Pinpoint the cell where the given text exists, returning its (x, y) midpoint coordinate. 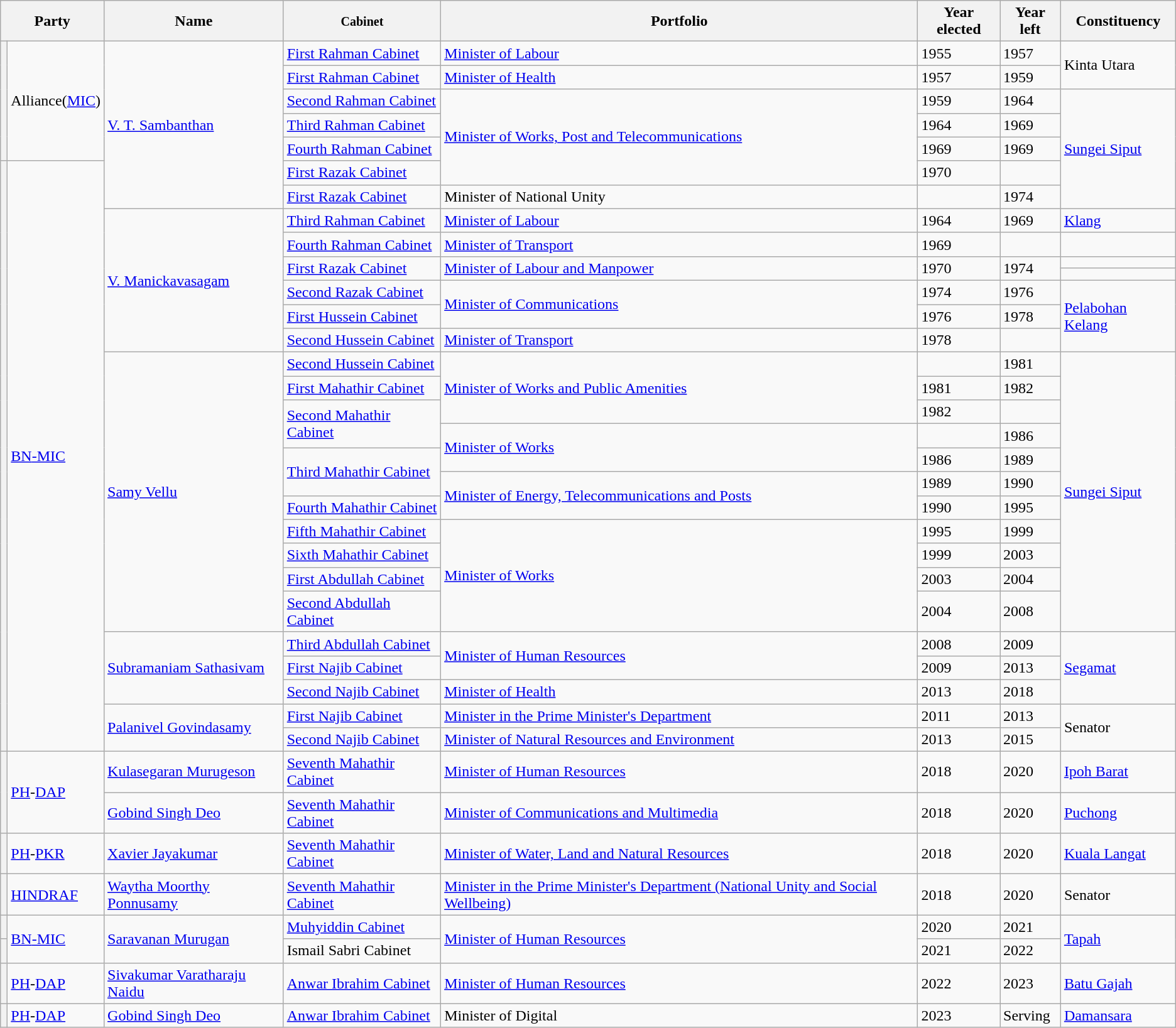
Name (194, 21)
Second Mahathir Cabinet (362, 424)
Minister of Communications (680, 304)
Minister of National Unity (680, 197)
Serving (1030, 1015)
Minister of Digital (680, 1015)
V. Manickavasagam (194, 280)
2011 (959, 715)
Second Razak Cabinet (362, 292)
Third Abdullah Cabinet (362, 644)
Year left (1030, 21)
Minister of Labour and Manpower (680, 268)
Klang (1118, 220)
Year elected (959, 21)
Alliance(MIC) (56, 101)
Tapah (1118, 939)
Minister of Energy, Telecommunications and Posts (680, 495)
Subramaniam Sathasivam (194, 668)
Portfolio (680, 21)
First Hussein Cabinet (362, 316)
Kulasegaran Murugeson (194, 772)
PH-PKR (56, 854)
Minister of Works and Public Amenities (680, 388)
Fourth Mahathir Cabinet (362, 507)
Damansara (1118, 1015)
Samy Vellu (194, 492)
Ismail Sabri Cabinet (362, 951)
Ipoh Barat (1118, 772)
Kuala Langat (1118, 854)
Minister of Natural Resources and Environment (680, 740)
Sixth Mahathir Cabinet (362, 555)
First Abdullah Cabinet (362, 579)
Cabinet (362, 21)
Minister of Communications and Multimedia (680, 813)
Minister of Water, Land and Natural Resources (680, 854)
Muhyiddin Cabinet (362, 927)
Puchong (1118, 813)
HINDRAF (56, 894)
Waytha Moorthy Ponnusamy (194, 894)
Palanivel Govindasamy (194, 727)
V. T. Sambanthan (194, 125)
Xavier Jayakumar (194, 854)
Minister of Works, Post and Telecommunications (680, 137)
2015 (1030, 740)
Second Abdullah Cabinet (362, 612)
Constituency (1118, 21)
Third Mahathir Cabinet (362, 472)
Segamat (1118, 668)
First Mahathir Cabinet (362, 388)
Party (53, 21)
Minister in the Prime Minister's Department (680, 715)
1955 (959, 53)
Saravanan Murugan (194, 939)
Kinta Utara (1118, 65)
Second Rahman Cabinet (362, 101)
Minister in the Prime Minister's Department (National Unity and Social Wellbeing) (680, 894)
Pelabohan Kelang (1118, 316)
Batu Gajah (1118, 983)
Sivakumar Varatharaju Naidu (194, 983)
Fifth Mahathir Cabinet (362, 531)
